Find where the given text appears and provide that cell's center as (x, y) coordinate. 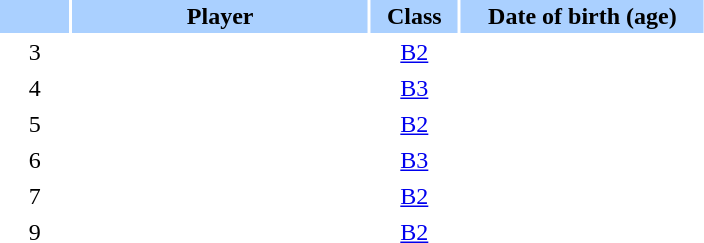
4 (34, 88)
Class (414, 16)
5 (34, 124)
6 (34, 160)
Date of birth (age) (582, 16)
Player (220, 16)
3 (34, 52)
7 (34, 196)
